Find where the given text appears and provide that cell's center as (x, y) coordinate. 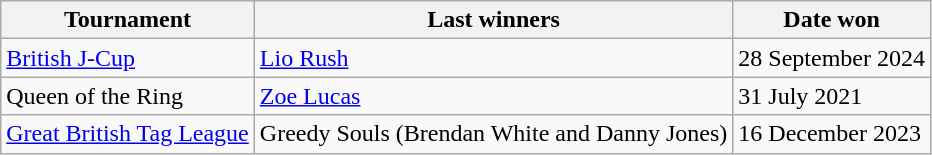
Tournament (128, 20)
British J-Cup (128, 58)
28 September 2024 (832, 58)
16 December 2023 (832, 134)
Queen of the Ring (128, 96)
Zoe Lucas (494, 96)
Last winners (494, 20)
Greedy Souls (Brendan White and Danny Jones) (494, 134)
Date won (832, 20)
Great British Tag League (128, 134)
Lio Rush (494, 58)
31 July 2021 (832, 96)
